Scan for the cell matching the given text and deliver its (x, y) coordinate at center. 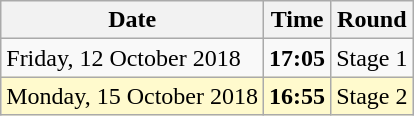
Friday, 12 October 2018 (132, 58)
17:05 (298, 58)
Monday, 15 October 2018 (132, 96)
Date (132, 20)
Time (298, 20)
16:55 (298, 96)
Stage 2 (372, 96)
Round (372, 20)
Stage 1 (372, 58)
